Extract the (x, y) coordinate from the center of the cell holding the provided text.  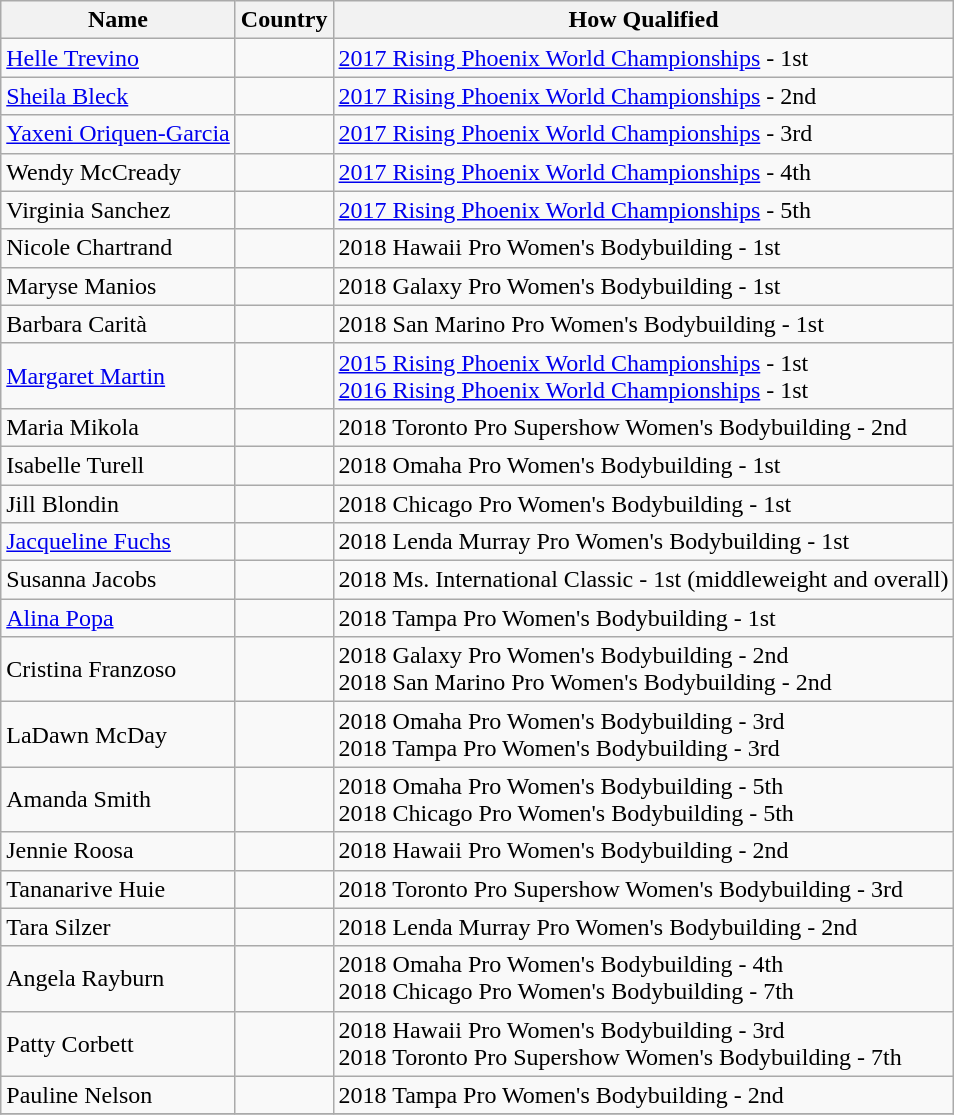
Patty Corbett (118, 1044)
2018 Omaha Pro Women's Bodybuilding - 3rd2018 Tampa Pro Women's Bodybuilding - 3rd (644, 734)
2018 Toronto Pro Supershow Women's Bodybuilding - 3rd (644, 889)
Tara Silzer (118, 927)
Angela Rayburn (118, 978)
Susanna Jacobs (118, 580)
Barbara Carità (118, 324)
2018 Hawaii Pro Women's Bodybuilding - 3rd2018 Toronto Pro Supershow Women's Bodybuilding - 7th (644, 1044)
Wendy McCready (118, 172)
Nicole Chartrand (118, 248)
Country (284, 20)
Yaxeni Oriquen-Garcia (118, 134)
2018 Hawaii Pro Women's Bodybuilding - 1st (644, 248)
2018 Lenda Murray Pro Women's Bodybuilding - 1st (644, 542)
2018 Omaha Pro Women's Bodybuilding - 4th2018 Chicago Pro Women's Bodybuilding - 7th (644, 978)
Margaret Martin (118, 376)
2018 Hawaii Pro Women's Bodybuilding - 2nd (644, 851)
2017 Rising Phoenix World Championships - 5th (644, 210)
Maria Mikola (118, 427)
Jill Blondin (118, 503)
2018 Tampa Pro Women's Bodybuilding - 2nd (644, 1095)
2017 Rising Phoenix World Championships - 3rd (644, 134)
2018 Omaha Pro Women's Bodybuilding - 5th2018 Chicago Pro Women's Bodybuilding - 5th (644, 800)
Isabelle Turell (118, 465)
2018 Lenda Murray Pro Women's Bodybuilding - 2nd (644, 927)
2018 Chicago Pro Women's Bodybuilding - 1st (644, 503)
2018 Toronto Pro Supershow Women's Bodybuilding - 2nd (644, 427)
LaDawn McDay (118, 734)
How Qualified (644, 20)
2015 Rising Phoenix World Championships - 1st2016 Rising Phoenix World Championships - 1st (644, 376)
2018 Galaxy Pro Women's Bodybuilding - 2nd2018 San Marino Pro Women's Bodybuilding - 2nd (644, 670)
Alina Popa (118, 618)
Sheila Bleck (118, 96)
Virginia Sanchez (118, 210)
2017 Rising Phoenix World Championships - 1st (644, 58)
Cristina Franzoso (118, 670)
2017 Rising Phoenix World Championships - 4th (644, 172)
Jennie Roosa (118, 851)
Helle Trevino (118, 58)
Jacqueline Fuchs (118, 542)
2018 Omaha Pro Women's Bodybuilding - 1st (644, 465)
2017 Rising Phoenix World Championships - 2nd (644, 96)
Pauline Nelson (118, 1095)
2018 Tampa Pro Women's Bodybuilding - 1st (644, 618)
2018 Ms. International Classic - 1st (middleweight and overall) (644, 580)
Name (118, 20)
2018 Galaxy Pro Women's Bodybuilding - 1st (644, 286)
Amanda Smith (118, 800)
2018 San Marino Pro Women's Bodybuilding - 1st (644, 324)
Tananarive Huie (118, 889)
Maryse Manios (118, 286)
